Locate the cell with the specified text and output its [X, Y] center coordinate. 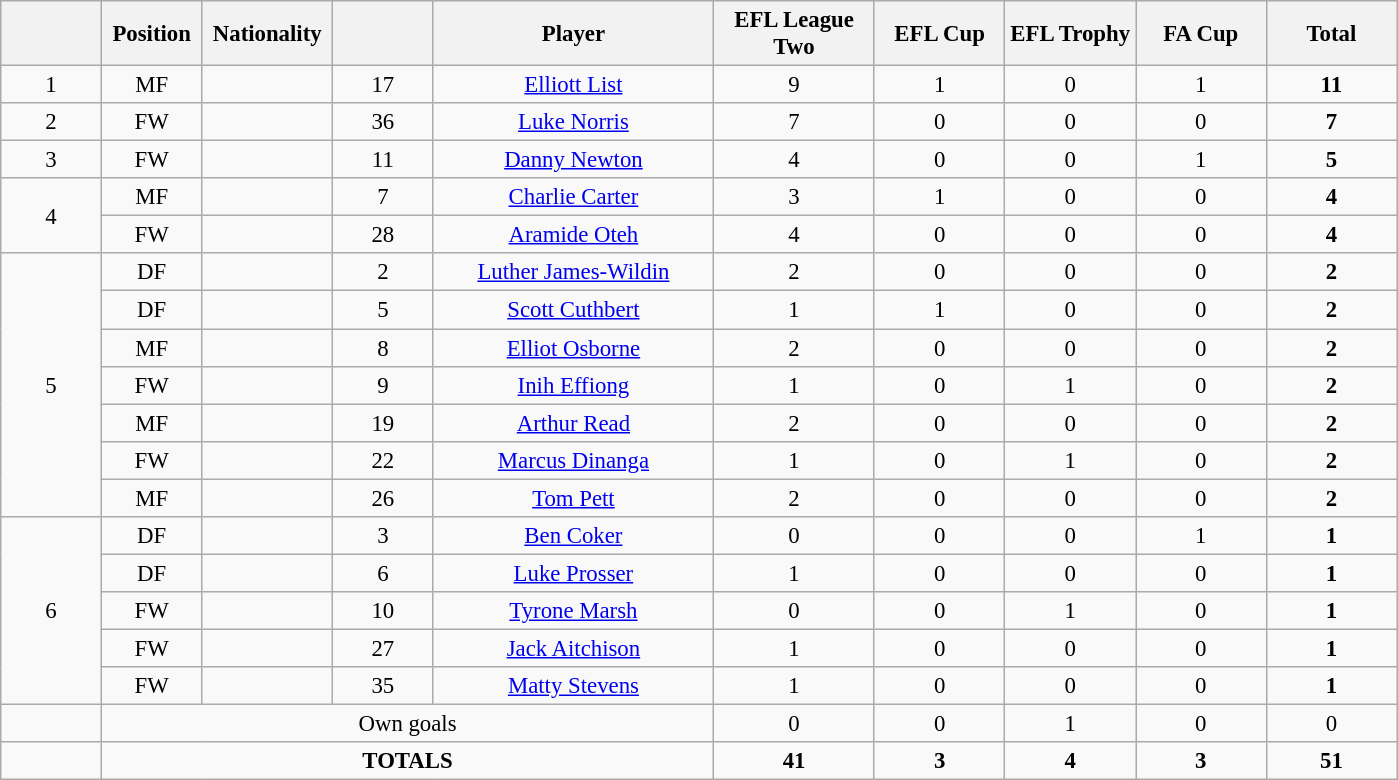
Total [1332, 34]
35 [384, 686]
51 [1332, 761]
Elliot Osborne [574, 348]
17 [384, 85]
8 [384, 348]
10 [384, 611]
Luke Norris [574, 122]
Aramide Oteh [574, 235]
Player [574, 34]
EFL League Two [794, 34]
Ben Coker [574, 536]
EFL Trophy [1070, 34]
Scott Cuthbert [574, 310]
Position [152, 34]
28 [384, 235]
Luther James-Wildin [574, 273]
Jack Aitchison [574, 648]
Arthur Read [574, 423]
TOTALS [407, 761]
Inih Effiong [574, 385]
26 [384, 498]
Tom Pett [574, 498]
27 [384, 648]
Danny Newton [574, 160]
Tyrone Marsh [574, 611]
Charlie Carter [574, 197]
Own goals [407, 724]
Matty Stevens [574, 686]
22 [384, 460]
Nationality [268, 34]
36 [384, 122]
Marcus Dinanga [574, 460]
Luke Prosser [574, 573]
19 [384, 423]
Elliott List [574, 85]
EFL Cup [940, 34]
41 [794, 761]
FA Cup [1202, 34]
